Capture the cell that displays the provided text and extract its (x, y) central coordinate. 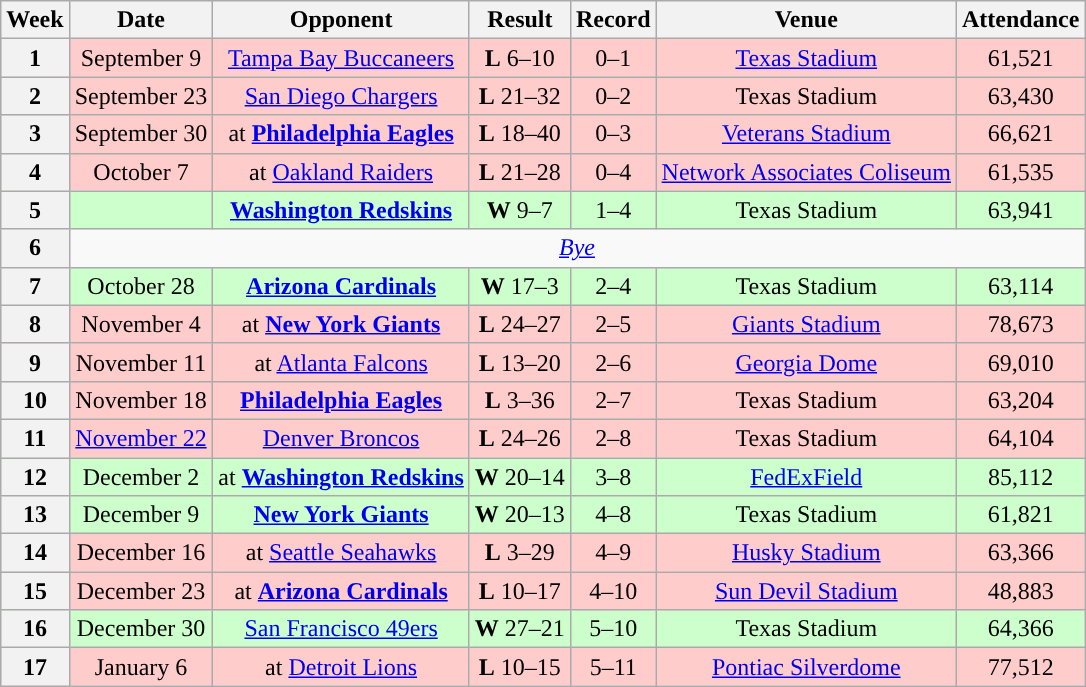
W 27–21 (520, 629)
December 2 (141, 477)
Georgia Dome (806, 362)
64,366 (1020, 629)
at New York Giants (341, 324)
16 (35, 629)
8 (35, 324)
61,821 (1020, 515)
W 20–14 (520, 477)
5–10 (613, 629)
9 (35, 362)
Attendance (1020, 20)
January 6 (141, 667)
14 (35, 553)
November 11 (141, 362)
W 20–13 (520, 515)
L 18–40 (520, 134)
63,114 (1020, 286)
Veterans Stadium (806, 134)
L 24–27 (520, 324)
0–3 (613, 134)
77,512 (1020, 667)
Pontiac Silverdome (806, 667)
78,673 (1020, 324)
December 9 (141, 515)
2–4 (613, 286)
Venue (806, 20)
63,366 (1020, 553)
L 3–29 (520, 553)
Record (613, 20)
Week (35, 20)
November 18 (141, 400)
85,112 (1020, 477)
Result (520, 20)
69,010 (1020, 362)
10 (35, 400)
September 9 (141, 58)
Giants Stadium (806, 324)
5 (35, 210)
October 28 (141, 286)
4–8 (613, 515)
at Arizona Cardinals (341, 591)
W 17–3 (520, 286)
48,883 (1020, 591)
Date (141, 20)
3 (35, 134)
L 13–20 (520, 362)
L 21–32 (520, 96)
66,621 (1020, 134)
Philadelphia Eagles (341, 400)
December 16 (141, 553)
L 3–36 (520, 400)
12 (35, 477)
October 7 (141, 172)
November 4 (141, 324)
5–11 (613, 667)
1–4 (613, 210)
Network Associates Coliseum (806, 172)
November 22 (141, 438)
61,521 (1020, 58)
7 (35, 286)
4–9 (613, 553)
at Oakland Raiders (341, 172)
Tampa Bay Buccaneers (341, 58)
2–5 (613, 324)
at Atlanta Falcons (341, 362)
Bye (577, 248)
at Seattle Seahawks (341, 553)
61,535 (1020, 172)
September 23 (141, 96)
W 9–7 (520, 210)
at Detroit Lions (341, 667)
2 (35, 96)
San Diego Chargers (341, 96)
2–8 (613, 438)
63,430 (1020, 96)
San Francisco 49ers (341, 629)
Washington Redskins (341, 210)
15 (35, 591)
New York Giants (341, 515)
Opponent (341, 20)
Sun Devil Stadium (806, 591)
3–8 (613, 477)
L 24–26 (520, 438)
17 (35, 667)
FedExField (806, 477)
0–2 (613, 96)
at Philadelphia Eagles (341, 134)
13 (35, 515)
11 (35, 438)
at Washington Redskins (341, 477)
63,941 (1020, 210)
Arizona Cardinals (341, 286)
64,104 (1020, 438)
2–6 (613, 362)
L 10–15 (520, 667)
1 (35, 58)
6 (35, 248)
4–10 (613, 591)
L 10–17 (520, 591)
Husky Stadium (806, 553)
L 21–28 (520, 172)
0–1 (613, 58)
September 30 (141, 134)
2–7 (613, 400)
63,204 (1020, 400)
0–4 (613, 172)
L 6–10 (520, 58)
December 23 (141, 591)
4 (35, 172)
Denver Broncos (341, 438)
December 30 (141, 629)
